Determine the (X, Y) coordinate at the center of the cell enclosing the given text.  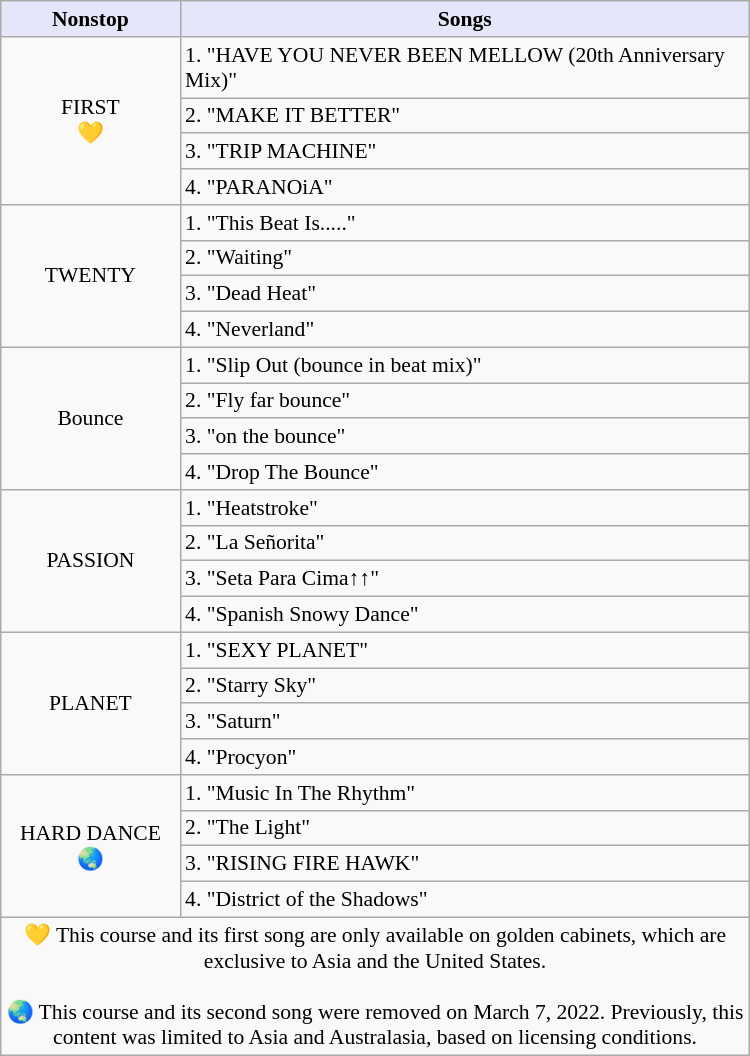
2. "The Light" (464, 828)
3. "RISING FIRE HAWK" (464, 864)
3. "Saturn" (464, 722)
2. "Fly far bounce" (464, 401)
4. "District of the Shadows" (464, 900)
3. "TRIP MACHINE" (464, 152)
2. "MAKE IT BETTER" (464, 116)
4. "Spanish Snowy Dance" (464, 615)
HARD DANCE🌏 (90, 846)
3. "Seta Para Cima↑↑" (464, 579)
1. "HAVE YOU NEVER BEEN MELLOW (20th Anniversary Mix)" (464, 68)
3. "Dead Heat" (464, 294)
1. "This Beat Is....." (464, 223)
PLANET (90, 703)
1. "Slip Out (bounce in beat mix)" (464, 365)
Songs (464, 19)
2. "La Señorita" (464, 543)
2. "Waiting" (464, 258)
Bounce (90, 418)
FIRST💛 (90, 121)
TWENTY (90, 276)
2. "Starry Sky" (464, 686)
4. "Drop The Bounce" (464, 472)
1. "SEXY PLANET" (464, 650)
4. "Procyon" (464, 757)
4. "Neverland" (464, 330)
Nonstop (90, 19)
3. "on the bounce" (464, 437)
1. "Heatstroke" (464, 508)
1. "Music In The Rhythm" (464, 793)
4. "PARANOiA" (464, 187)
PASSION (90, 561)
